Identify which cell holds the provided text, then report its [X, Y] central coordinate. 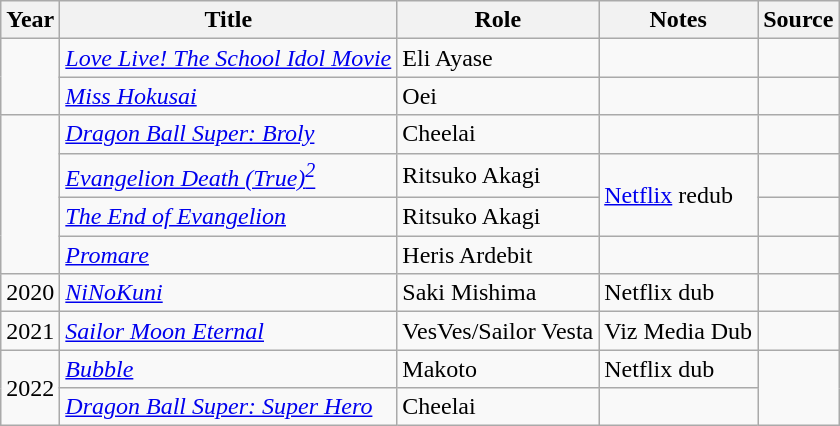
Year [30, 20]
Saki Mishima [498, 293]
Miss Hokusai [228, 96]
2020 [30, 293]
Viz Media Dub [678, 331]
Heris Ardebit [498, 255]
2022 [30, 388]
Source [798, 20]
Love Live! The School Idol Movie [228, 58]
Makoto [498, 369]
Notes [678, 20]
Title [228, 20]
VesVes/Sailor Vesta [498, 331]
Netflix redub [678, 194]
NiNoKuni [228, 293]
Role [498, 20]
Evangelion Death (True)2 [228, 176]
Eli Ayase [498, 58]
Promare [228, 255]
The End of Evangelion [228, 217]
Bubble [228, 369]
Dragon Ball Super: Super Hero [228, 407]
Dragon Ball Super: Broly [228, 134]
2021 [30, 331]
Oei [498, 96]
Sailor Moon Eternal [228, 331]
